Determine the (X, Y) coordinate at the center of the cell enclosing the given text.  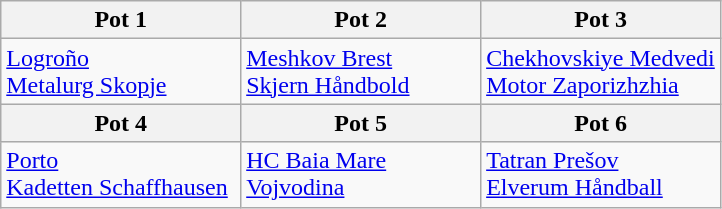
Pot 5 (361, 123)
Chekhovskiye Medvedi Motor Zaporizhzhia (601, 72)
Meshkov Brest Skjern Håndbold (361, 72)
HC Baia Mare Vojvodina (361, 174)
Porto Kadetten Schaffhausen (121, 174)
Pot 1 (121, 20)
Pot 2 (361, 20)
Tatran Prešov Elverum Håndball (601, 174)
Pot 3 (601, 20)
Pot 4 (121, 123)
Pot 6 (601, 123)
Logroño Metalurg Skopje (121, 72)
